From the cell containing the given text, extract its center point as (X, Y) coordinate. 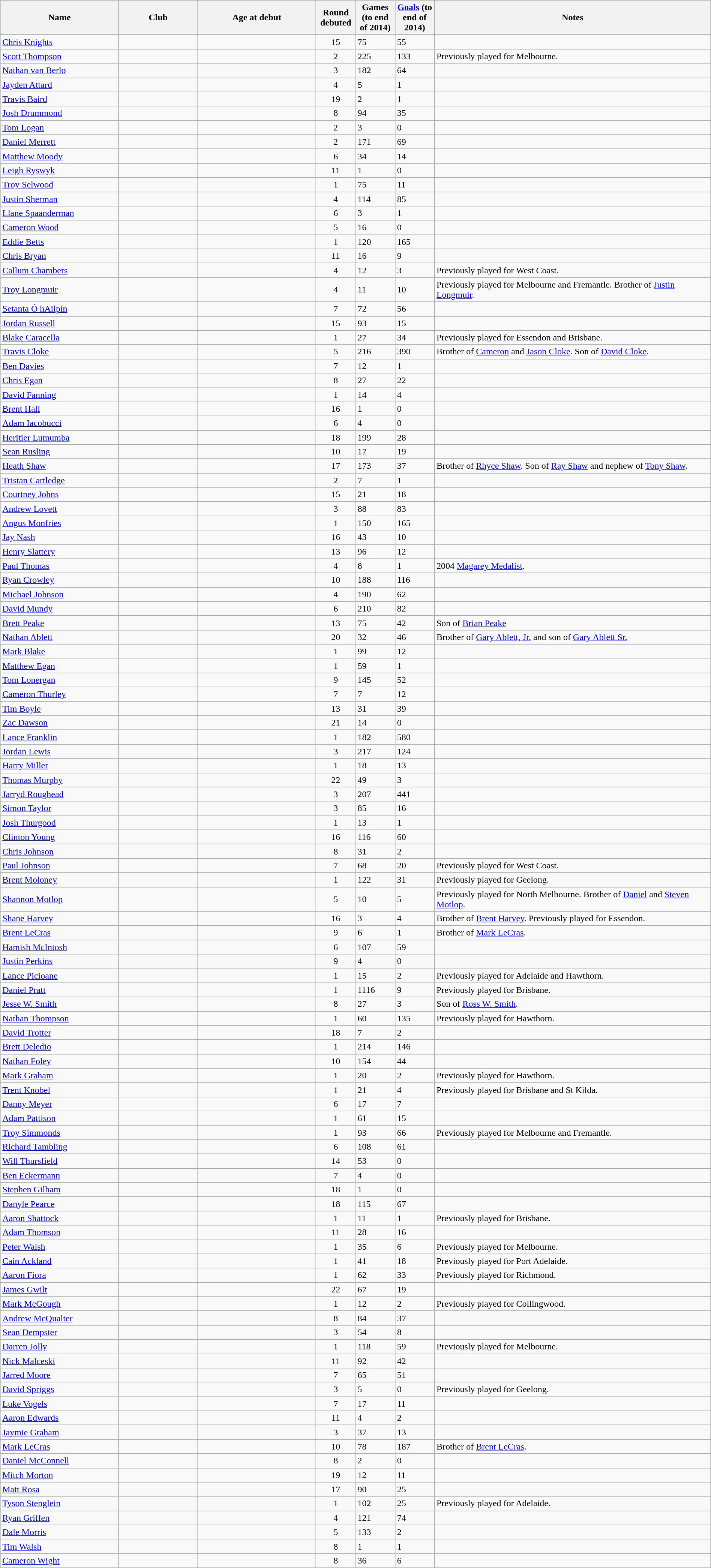
Setanta Ó hAilpín (60, 309)
Sean Dempster (60, 1332)
Jordan Lewis (60, 751)
Daniel Merrett (60, 142)
Blake Caracella (60, 337)
Aaron Shattock (60, 1218)
Angus Monfries (60, 523)
83 (415, 509)
Simon Taylor (60, 808)
46 (415, 637)
Ryan Crowley (60, 580)
Llane Spaanderman (60, 213)
Travis Cloke (60, 352)
Cameron Wight (60, 1561)
53 (375, 1161)
580 (415, 737)
Mark Blake (60, 651)
Richard Tambling (60, 1147)
Nathan Foley (60, 1061)
Nathan van Berlo (60, 70)
69 (415, 142)
Travis Baird (60, 99)
Games (to end of 2014) (375, 18)
Tom Logan (60, 127)
54 (375, 1332)
Harry Miller (60, 766)
32 (375, 637)
Son of Brian Peake (572, 623)
Darren Jolly (60, 1346)
Cameron Wood (60, 228)
Daniel McConnell (60, 1461)
Henry Slattery (60, 552)
Jarryd Roughead (60, 794)
Justin Perkins (60, 961)
Luke Vogels (60, 1404)
Brother of Cameron and Jason Cloke. Son of David Cloke. (572, 352)
207 (375, 794)
82 (415, 609)
Aaron Fiora (60, 1275)
33 (415, 1275)
2004 Magarey Medalist. (572, 566)
Josh Thurgood (60, 823)
146 (415, 1047)
Jesse W. Smith (60, 1004)
Jay Nash (60, 537)
Brother of Rhyce Shaw. Son of Ray Shaw and nephew of Tony Shaw. (572, 466)
51 (415, 1375)
Notes (572, 18)
199 (375, 438)
Previously played for Richmond. (572, 1275)
David Trotter (60, 1033)
1116 (375, 990)
78 (375, 1447)
Danny Meyer (60, 1104)
Aaron Edwards (60, 1418)
118 (375, 1346)
Chris Knights (60, 42)
Brent LeCras (60, 933)
Chris Bryan (60, 256)
Brother of Mark LeCras. (572, 933)
Sean Rusling (60, 452)
Stephen Gilham (60, 1190)
Chris Egan (60, 380)
Previously played for Melbourne and Fremantle. Brother of Justin Longmuir. (572, 289)
Jarred Moore (60, 1375)
Shannon Motlop (60, 899)
Scott Thompson (60, 56)
Nathan Ablett (60, 637)
171 (375, 142)
Brett Deledio (60, 1047)
90 (375, 1489)
Mark McGough (60, 1304)
99 (375, 651)
Previously played for Adelaide. (572, 1504)
216 (375, 352)
Mark Graham (60, 1075)
Cameron Thurley (60, 694)
Jayden Attard (60, 85)
Troy Selwood (60, 184)
Daniel Pratt (60, 990)
Brent Hall (60, 409)
Previously played for Melbourne and Fremantle. (572, 1133)
120 (375, 242)
Will Thursfield (60, 1161)
Brother of Gary Ablett, Jr. and son of Gary Ablett Sr. (572, 637)
145 (375, 680)
190 (375, 594)
36 (375, 1561)
Nick Malceski (60, 1361)
Ben Davies (60, 366)
Nathan Thompson (60, 1018)
41 (375, 1261)
Andrew McQualter (60, 1318)
55 (415, 42)
66 (415, 1133)
Paul Thomas (60, 566)
Peter Walsh (60, 1247)
68 (375, 865)
Paul Johnson (60, 865)
Jordan Russell (60, 323)
Zac Dawson (60, 723)
52 (415, 680)
187 (415, 1447)
96 (375, 552)
David Fanning (60, 394)
64 (415, 70)
74 (415, 1518)
Leigh Ryswyk (60, 170)
Tyson Stenglein (60, 1504)
Troy Longmuir (60, 289)
Brett Peake (60, 623)
James Gwilt (60, 1289)
Previously played for Adelaide and Hawthorn. (572, 976)
Justin Sherman (60, 199)
Adam Pattison (60, 1118)
Josh Drummond (60, 113)
Previously played for Brisbane and St Kilda. (572, 1090)
Previously played for North Melbourne. Brother of Daniel and Steven Motlop. (572, 899)
217 (375, 751)
102 (375, 1504)
Hamish McIntosh (60, 947)
94 (375, 113)
108 (375, 1147)
56 (415, 309)
150 (375, 523)
92 (375, 1361)
Son of Ross W. Smith. (572, 1004)
Shane Harvey (60, 919)
Brent Moloney (60, 880)
Brother of Brent Harvey. Previously played for Essendon. (572, 919)
Ben Eckermann (60, 1175)
Danyle Pearce (60, 1204)
Ryan Griffen (60, 1518)
Tom Lonergan (60, 680)
Trent Knobel (60, 1090)
Previously played for Port Adelaide. (572, 1261)
Heritier Lumumba (60, 438)
David Spriggs (60, 1390)
Matthew Moody (60, 156)
188 (375, 580)
114 (375, 199)
Mitch Morton (60, 1475)
390 (415, 352)
Clinton Young (60, 837)
214 (375, 1047)
65 (375, 1375)
Tristan Cartledge (60, 480)
Previously played for Collingwood. (572, 1304)
Courtney Johns (60, 495)
Dale Morris (60, 1532)
Mark LeCras (60, 1447)
Club (158, 18)
72 (375, 309)
Goals (to end of 2014) (415, 18)
Tim Boyle (60, 709)
124 (415, 751)
49 (375, 780)
Heath Shaw (60, 466)
135 (415, 1018)
Matthew Egan (60, 666)
122 (375, 880)
43 (375, 537)
David Mundy (60, 609)
84 (375, 1318)
88 (375, 509)
173 (375, 466)
225 (375, 56)
Adam Thomson (60, 1232)
Name (60, 18)
Jaymie Graham (60, 1432)
441 (415, 794)
Lance Picioane (60, 976)
Brother of Brent LeCras. (572, 1447)
Round debuted (336, 18)
Adam Iacobucci (60, 423)
Tim Walsh (60, 1546)
Matt Rosa (60, 1489)
Troy Simmonds (60, 1133)
39 (415, 709)
44 (415, 1061)
Lance Franklin (60, 737)
Previously played for Essendon and Brisbane. (572, 337)
107 (375, 947)
Callum Chambers (60, 270)
Eddie Betts (60, 242)
Age at debut (257, 18)
121 (375, 1518)
Andrew Lovett (60, 509)
210 (375, 609)
Michael Johnson (60, 594)
Chris Johnson (60, 851)
Cain Ackland (60, 1261)
Thomas Murphy (60, 780)
154 (375, 1061)
115 (375, 1204)
